Determine the (X, Y) coordinate at the center of the cell enclosing the given text.  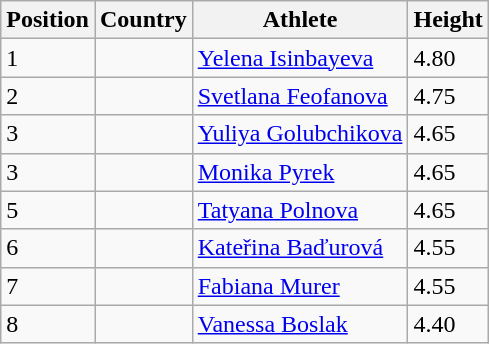
Vanessa Boslak (300, 324)
6 (48, 248)
4.75 (448, 96)
Svetlana Feofanova (300, 96)
4.80 (448, 58)
Tatyana Polnova (300, 210)
Country (143, 20)
1 (48, 58)
4.40 (448, 324)
Fabiana Murer (300, 286)
Position (48, 20)
Yelena Isinbayeva (300, 58)
Kateřina Baďurová (300, 248)
7 (48, 286)
Yuliya Golubchikova (300, 134)
2 (48, 96)
Monika Pyrek (300, 172)
8 (48, 324)
5 (48, 210)
Athlete (300, 20)
Height (448, 20)
